Capture the cell that displays the provided text and extract its [x, y] central coordinate. 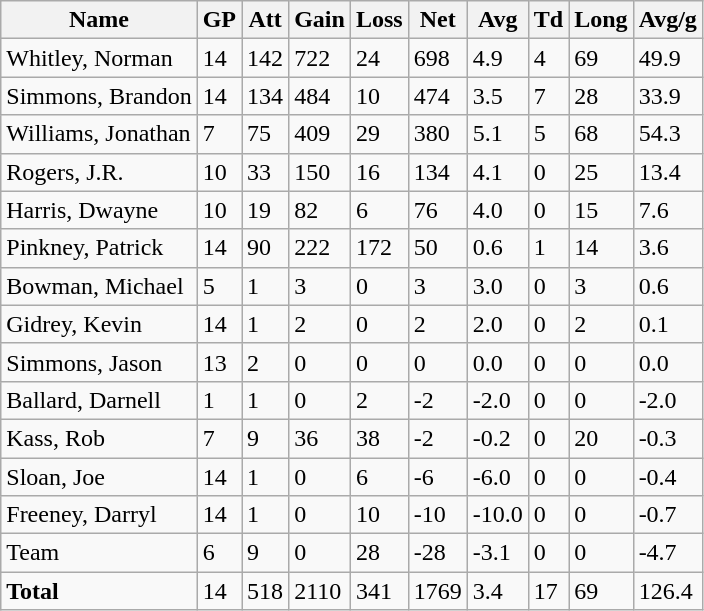
-3.1 [498, 553]
Ballard, Darnell [99, 400]
19 [266, 210]
-6.0 [498, 477]
4.9 [498, 58]
3.4 [498, 591]
2.0 [498, 324]
90 [266, 248]
4.0 [498, 210]
-6 [438, 477]
33.9 [668, 96]
172 [379, 248]
Long [601, 20]
Whitley, Norman [99, 58]
0.1 [668, 324]
Td [548, 20]
-0.2 [498, 438]
Att [266, 20]
Harris, Dwayne [99, 210]
341 [379, 591]
33 [266, 172]
75 [266, 134]
82 [320, 210]
126.4 [668, 591]
3.6 [668, 248]
150 [320, 172]
Net [438, 20]
Bowman, Michael [99, 286]
4 [548, 58]
20 [601, 438]
-10.0 [498, 515]
Gidrey, Kevin [99, 324]
24 [379, 58]
54.3 [668, 134]
76 [438, 210]
36 [320, 438]
Simmons, Brandon [99, 96]
-0.3 [668, 438]
50 [438, 248]
15 [601, 210]
Freeney, Darryl [99, 515]
Total [99, 591]
Simmons, Jason [99, 362]
2110 [320, 591]
518 [266, 591]
222 [320, 248]
Loss [379, 20]
16 [379, 172]
5.1 [498, 134]
Sloan, Joe [99, 477]
29 [379, 134]
Avg [498, 20]
-0.4 [668, 477]
474 [438, 96]
Rogers, J.R. [99, 172]
-10 [438, 515]
13.4 [668, 172]
1769 [438, 591]
Pinkney, Patrick [99, 248]
Avg/g [668, 20]
4.1 [498, 172]
722 [320, 58]
38 [379, 438]
Name [99, 20]
-28 [438, 553]
Kass, Rob [99, 438]
7.6 [668, 210]
484 [320, 96]
3.0 [498, 286]
380 [438, 134]
409 [320, 134]
68 [601, 134]
49.9 [668, 58]
3.5 [498, 96]
142 [266, 58]
-4.7 [668, 553]
698 [438, 58]
17 [548, 591]
Williams, Jonathan [99, 134]
13 [219, 362]
25 [601, 172]
-0.7 [668, 515]
Gain [320, 20]
Team [99, 553]
GP [219, 20]
